Capture the cell that displays the provided text and extract its (x, y) central coordinate. 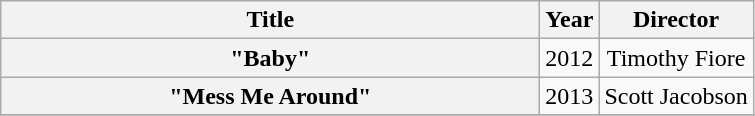
"Mess Me Around" (270, 96)
Title (270, 20)
Timothy Fiore (676, 58)
Scott Jacobson (676, 96)
2012 (570, 58)
2013 (570, 96)
Year (570, 20)
Director (676, 20)
"Baby" (270, 58)
